Detect which cell encompasses the target text, then output its (x, y) center coordinate. 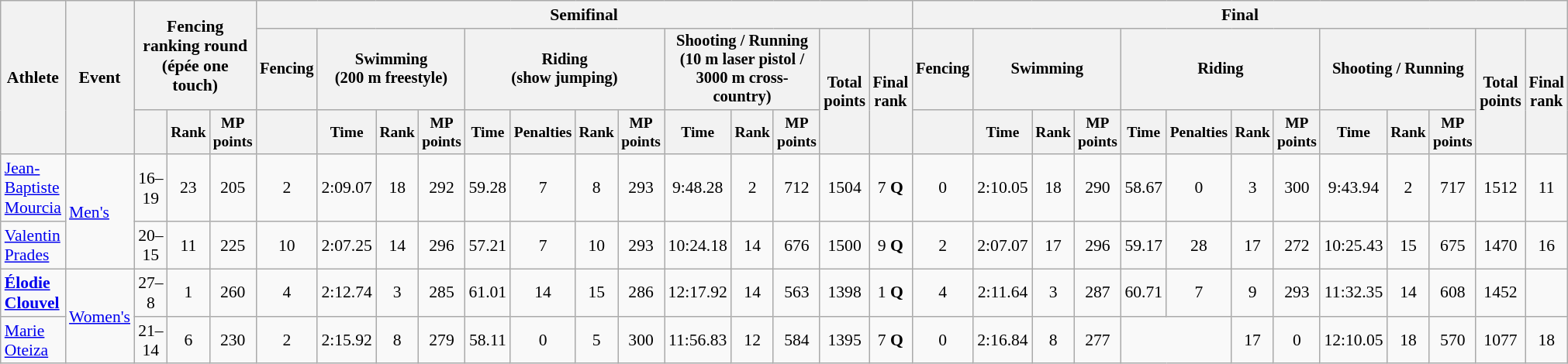
23 (189, 189)
286 (641, 293)
60.71 (1143, 293)
272 (1297, 245)
1500 (844, 245)
230 (233, 341)
285 (442, 293)
Jean-Baptiste Mourcia (33, 189)
Athlete (33, 77)
1 (189, 293)
292 (442, 189)
1398 (844, 293)
61.01 (489, 293)
290 (1097, 189)
2:07.25 (346, 245)
287 (1097, 293)
16–19 (150, 189)
21–14 (150, 341)
2:07.07 (1002, 245)
Riding(show jumping) (565, 70)
712 (796, 189)
Men's (99, 212)
608 (1452, 293)
279 (442, 341)
1 Q (890, 293)
27–8 (150, 293)
5 (597, 341)
584 (796, 341)
Final (1240, 15)
Women's (99, 316)
1504 (844, 189)
58.67 (1143, 189)
12 (752, 341)
2:09.07 (346, 189)
Event (99, 77)
9 Q (890, 245)
Swimming (1047, 70)
58.11 (489, 341)
Fencing ranking round(épée one touch) (195, 56)
9:43.94 (1353, 189)
Marie Oteiza (33, 341)
28 (1199, 245)
12:17.92 (698, 293)
Élodie Clouvel (33, 293)
59.28 (489, 189)
59.17 (1143, 245)
6 (189, 341)
Valentin Prades (33, 245)
205 (233, 189)
10:24.18 (698, 245)
1452 (1500, 293)
563 (796, 293)
20–15 (150, 245)
11:56.83 (698, 341)
1512 (1500, 189)
2:12.74 (346, 293)
57.21 (489, 245)
12:10.05 (1353, 341)
1395 (844, 341)
1077 (1500, 341)
Shooting / Running (1397, 70)
10:25.43 (1353, 245)
676 (796, 245)
570 (1452, 341)
16 (1546, 245)
717 (1452, 189)
Shooting / Running(10 m laser pistol / 3000 m cross-country) (743, 70)
260 (233, 293)
2:15.92 (346, 341)
2:10.05 (1002, 189)
Semifinal (584, 15)
9:48.28 (698, 189)
9 (1253, 293)
2:16.84 (1002, 341)
225 (233, 245)
2:11.64 (1002, 293)
277 (1097, 341)
11:32.35 (1353, 293)
675 (1452, 245)
Swimming(200 m freestyle) (391, 70)
Riding (1221, 70)
1470 (1500, 245)
